Capture the cell that displays the provided text and extract its (X, Y) central coordinate. 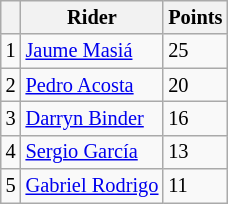
Gabriel Rodrigo (92, 186)
Sergio García (92, 152)
Pedro Acosta (92, 85)
25 (195, 51)
Darryn Binder (92, 118)
11 (195, 186)
13 (195, 152)
Rider (92, 17)
4 (11, 152)
20 (195, 85)
16 (195, 118)
Jaume Masiá (92, 51)
Points (195, 17)
2 (11, 85)
3 (11, 118)
5 (11, 186)
1 (11, 51)
